Extract the [x, y] coordinate from the center of the cell holding the provided text.  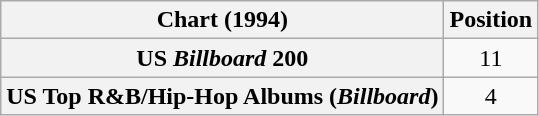
Position [491, 20]
4 [491, 96]
Chart (1994) [222, 20]
US Top R&B/Hip-Hop Albums (Billboard) [222, 96]
11 [491, 58]
US Billboard 200 [222, 58]
